Capture the cell that displays the provided text and extract its (x, y) central coordinate. 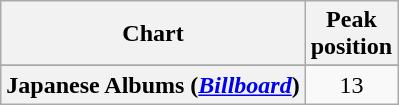
Chart (153, 34)
Japanese Albums (Billboard) (153, 85)
13 (351, 85)
Peakposition (351, 34)
